Return [X, Y] of the center of cell containing provided text 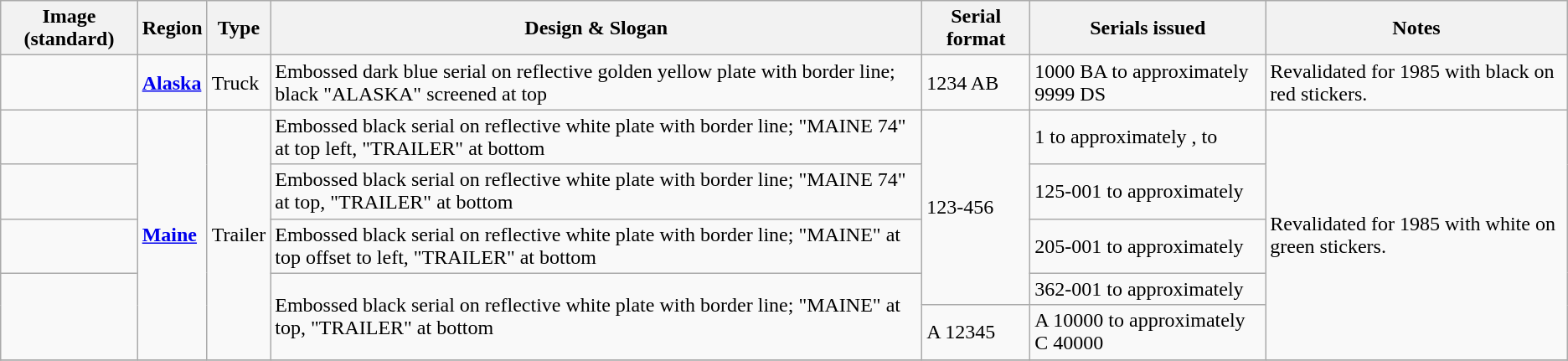
Trailer [239, 235]
Revalidated for 1985 with white on green stickers. [1416, 235]
Revalidated for 1985 with black on red stickers. [1416, 82]
Serials issued [1148, 28]
A 12345 [977, 332]
125-001 to approximately [1148, 191]
1234 AB [977, 82]
Serial format [977, 28]
205-001 to approximately [1148, 246]
Design & Slogan [596, 28]
Embossed black serial on reflective white plate with border line; "MAINE 74" at top left, "TRAILER" at bottom [596, 137]
Image (standard) [69, 28]
123-456 [977, 208]
Embossed dark blue serial on reflective golden yellow plate with border line; black "ALASKA" screened at top [596, 82]
Embossed black serial on reflective white plate with border line; "MAINE" at top offset to left, "TRAILER" at bottom [596, 246]
A 10000 to approximately C 40000 [1148, 332]
Truck [239, 82]
Alaska [173, 82]
Type [239, 28]
Maine [173, 235]
Embossed black serial on reflective white plate with border line; "MAINE" at top, "TRAILER" at bottom [596, 317]
Embossed black serial on reflective white plate with border line; "MAINE 74" at top, "TRAILER" at bottom [596, 191]
1000 BA to approximately 9999 DS [1148, 82]
1 to approximately , to [1148, 137]
Region [173, 28]
Notes [1416, 28]
362-001 to approximately [1148, 289]
